Extract the (x, y) coordinate from the center of the cell holding the provided text.  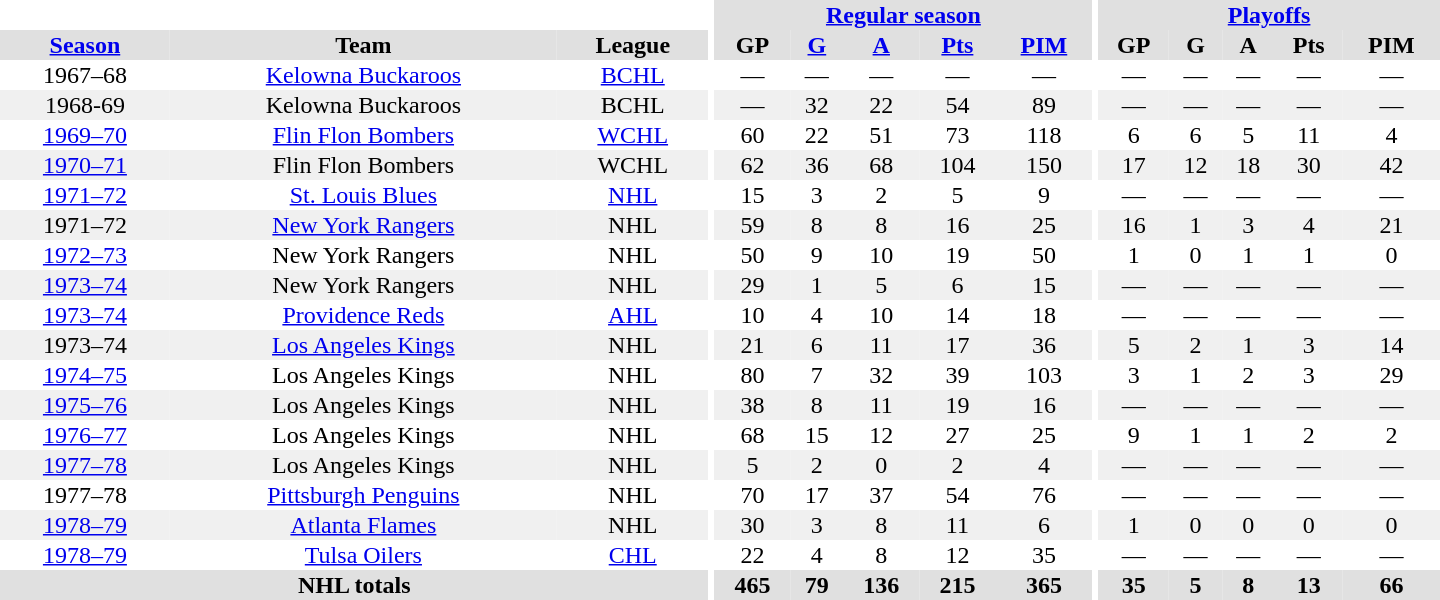
89 (1044, 105)
NHL totals (354, 585)
AHL (633, 315)
Season (85, 45)
37 (881, 495)
104 (957, 165)
Regular season (903, 15)
103 (1044, 375)
118 (1044, 135)
66 (1392, 585)
51 (881, 135)
42 (1392, 165)
1974–75 (85, 375)
League (633, 45)
59 (752, 225)
1969–70 (85, 135)
13 (1309, 585)
150 (1044, 165)
38 (752, 405)
1976–77 (85, 435)
Team (364, 45)
76 (1044, 495)
79 (816, 585)
Playoffs (1269, 15)
39 (957, 375)
Atlanta Flames (364, 525)
465 (752, 585)
1972–73 (85, 255)
CHL (633, 555)
Pittsburgh Penguins (364, 495)
7 (816, 375)
1967–68 (85, 75)
1975–76 (85, 405)
1970–71 (85, 165)
70 (752, 495)
80 (752, 375)
215 (957, 585)
St. Louis Blues (364, 195)
73 (957, 135)
60 (752, 135)
365 (1044, 585)
136 (881, 585)
27 (957, 435)
1968-69 (85, 105)
Tulsa Oilers (364, 555)
62 (752, 165)
Providence Reds (364, 315)
